Return [X, Y] of the center of cell containing provided text 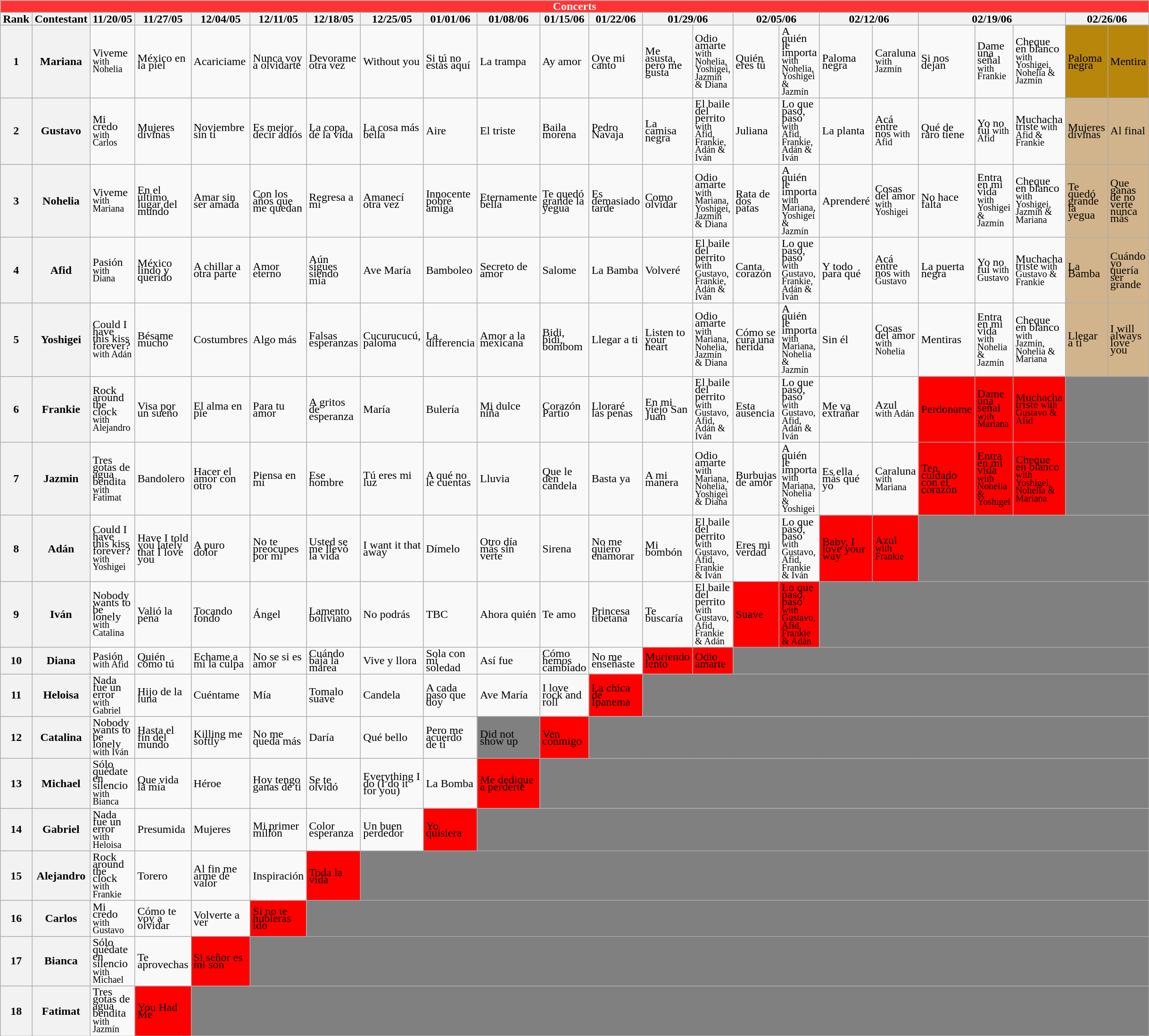
Everything I do (I do it for you) [392, 783]
Baila morena [564, 131]
Amor a la mexicana [508, 339]
Es ella más qué yo [846, 479]
La planta [846, 131]
Ten cuidado con el corazón [947, 479]
Gustavo [61, 131]
TBC [451, 614]
El alma en pie [221, 409]
Volverte a ver [221, 919]
Lo que pasó, pasó with Gustavo, Afid, Adán & Iván [800, 409]
Lo que pasó, pasó with Afid, Frankie, Adán & Iván [800, 131]
No me enseñaste [616, 660]
Dame una señal with Frankie [994, 61]
Nobody wants to be lonely with Catalina [112, 614]
Con los años que me quedan [278, 201]
02/05/06 [776, 19]
La differencia [451, 339]
Juliana [756, 131]
Hijo de la luna [163, 696]
Tres gotas de agua bendita with Jazmín [112, 1011]
16 [16, 919]
Corazón Partío [564, 409]
Cuándo baja la marea [334, 660]
Otro día más sin verte [508, 548]
Devorame otra vez [334, 61]
Lamento boliviano [334, 614]
Adán [61, 548]
6 [16, 409]
Toda la vida [334, 876]
12/11/05 [278, 19]
02/12/06 [869, 19]
Esta ausencia [756, 409]
No te preocupes por mí [278, 548]
I want it that away [392, 548]
Nada fue un error with Gabriel [112, 696]
Frankie [61, 409]
Lloraré las penas [616, 409]
Heloisa [61, 696]
Baby, I love your way [846, 548]
Nohelia [61, 201]
Cosas del amor with Yoshigei [896, 201]
Torero [163, 876]
Muchacha triste with Gustavo & Afid [1039, 409]
Lo que pasó, pasó with Gustavo, Afid, Frankie & Adán [800, 614]
A puro dolor [221, 548]
Si no te hubieras ido [278, 919]
Tú eres mi luz [392, 479]
Odio amarte with Mariana, Nohelia, Jazmín & Diana [713, 339]
El baile del perrito with Gustavo, Afid, Adán & Iván [713, 409]
Cheque en blanco with Yoshigei, Nohelia & Jazmín [1039, 61]
Ven conmigo [564, 737]
Mi credo with Gustavo [112, 919]
Pedro Navaja [616, 131]
Eres mi verdad [756, 548]
El baile del perrito with Afid, Frankie, Adán & Iván [713, 131]
Caraluna with Jazmín [896, 61]
Listen to your heart [668, 339]
Visa por un sueño [163, 409]
Alejandro [61, 876]
8 [16, 548]
Mi primer millón [278, 830]
Te aprovechas [163, 961]
Hacer el amor con otro [221, 479]
I will always love you [1128, 339]
Es demasiado tarde [616, 201]
Muchacha triste with Afid & Frankie [1039, 131]
Yo no fui with Afid [994, 131]
Quién cómo tú [163, 660]
Odio amarte with Mariana, Yoshigei, Jazmín & Diana [713, 201]
Me asusta, pero me gusta [668, 61]
Mujeres [221, 830]
Rock around the clock with Alejandro [112, 409]
Odio amarte [713, 660]
Lo que pasó, pasó with Gustavo, Afid, Frankie & Iván [800, 548]
17 [16, 961]
La cosa más bella [392, 131]
Daría [334, 737]
Un buen perdedor [392, 830]
02/26/06 [1107, 19]
Ahora quién [508, 614]
El triste [508, 131]
Inspiración [278, 876]
Nobody wants to be lonely with Iván [112, 737]
A quién le importa with Mariana, Yoshigei & Jazmín [800, 201]
Princesa tibetana [616, 614]
Noviembre sin ti [221, 131]
Me dedique a perderte [508, 783]
Mentira [1128, 61]
Quién eres tú [756, 61]
Tomalo suave [334, 696]
Iván [61, 614]
01/15/06 [564, 19]
A quién le importa with Nohelia, Yoshigei & Jazmín [800, 61]
Mi credo with Carlos [112, 131]
Costumbres [221, 339]
Mentiras [947, 339]
11/27/05 [163, 19]
Rank [16, 19]
Burbujas de amor [756, 479]
Al fin me arme de valor [221, 876]
01/29/06 [688, 19]
Piensa en mí [278, 479]
El baile del perrito with Gustavo, Frankie, Adán & Iván [713, 270]
Que le den candela [564, 479]
Mía [278, 696]
Sin él [846, 339]
Oye mi canto [616, 61]
Bianca [61, 961]
01/01/06 [451, 19]
Acá entre nos with Afid [896, 131]
Sólo quédate en silencio with Michael [112, 961]
Catalina [61, 737]
Aún sigues siendo mía [334, 270]
Secreto de amor [508, 270]
La chica de Ipanema [616, 696]
Sirena [564, 548]
Yo no fui with Gustavo [994, 270]
Cheque en blanco with Jazmín, Nohelia & Mariana [1039, 339]
A chillar a otra parte [221, 270]
Acariciame [221, 61]
Dame una señal with Mariana [994, 409]
12/18/05 [334, 19]
01/08/06 [508, 19]
La copa de la vida [334, 131]
Amar sin ser amada [221, 201]
Falsas esperanzas [334, 339]
Candela [392, 696]
12 [16, 737]
Nada fue un error with Heloisa [112, 830]
Presumida [163, 830]
Cucurucucú, paloma [392, 339]
Entra en mi vida with Nohelia & Jazmín [994, 339]
México lindo y querido [163, 270]
Héroe [221, 783]
El baile del perrito with Gustavo, Afid, Frankie & Iván [713, 548]
Bulería [451, 409]
02/19/06 [992, 19]
5 [16, 339]
Cuándo yo quería ser grande [1128, 270]
01/22/06 [616, 19]
11 [16, 696]
A mi manera [668, 479]
No hace falta [947, 201]
Lo que pasó, pasó with Gustavo, Frankie, Adán & Iván [800, 270]
Cómo se cura una herida [756, 339]
Aire [451, 131]
Mariana [61, 61]
Canta corazón [756, 270]
Amanecí otra vez [392, 201]
Carlos [61, 919]
Pasión with Afid [112, 660]
Innocente pobre amiga [451, 201]
4 [16, 270]
Rock around the clock with Frankie [112, 876]
Suave [756, 614]
Ese hombre [334, 479]
Como olvidar [668, 201]
Fatimat [61, 1011]
A gritos de esperanza [334, 409]
Cheque en blanco with Yoshigei, Nohelia & Mariana [1039, 479]
Ángel [278, 614]
Hoy tengo ganas de ti [278, 783]
Viveme with Nohelia [112, 61]
Te amo [564, 614]
Nunca voy a olvidarte [278, 61]
María [392, 409]
Se te olvidó [334, 783]
Viveme with Mariana [112, 201]
Gabriel [61, 830]
Rata de dos patas [756, 201]
La camisa negra [668, 131]
Acá entre nos with Gustavo [896, 270]
12/25/05 [392, 19]
No me quiero enamorar [616, 548]
Algo más [278, 339]
Cheque en blanco with Yoshigei, Jazmín & Mariana [1039, 201]
2 [16, 131]
Cosas del amor with Nohelia [896, 339]
Killing me softly [221, 737]
Yoshigei [61, 339]
Cómo hemos cambiado [564, 660]
15 [16, 876]
Que vida la mía [163, 783]
Yo quisiera [451, 830]
9 [16, 614]
Have I told you lately that I love you [163, 548]
Que ganas de no verte nunca más [1128, 201]
Si nos dejan [947, 61]
Regresa a mí [334, 201]
Me va extrañar [846, 409]
10 [16, 660]
Cómo te voy a olvidar [163, 919]
Michael [61, 783]
A quién le importa with Mariana, Nohelia & Yoshigei [800, 479]
Pasión with Diana [112, 270]
No me queda más [278, 737]
Caraluna with Mariana [896, 479]
Salome [564, 270]
En el último lugar del mundo [163, 201]
Cuéntame [221, 696]
Muriendo lento [668, 660]
La Bomba [451, 783]
Pero me acuerdo de ti [451, 737]
Hasta el fin del mundo [163, 737]
Amor eterno [278, 270]
No podrás [392, 614]
Could I have this kiss forever? with Yoshigei [112, 548]
Para tu amor [278, 409]
Qué bello [392, 737]
Bandolero [163, 479]
Es mejor decir adiós [278, 131]
Sola con mi soledad [451, 660]
Entra en mi vida with Yoshigei & Jazmín [994, 201]
Si señor es mi son [221, 961]
Dímelo [451, 548]
You Had Me [163, 1011]
Bésame mucho [163, 339]
Usted se me llevó la vida [334, 548]
Basta ya [616, 479]
La puerta negra [947, 270]
Muchacha triste with Gustavo & Frankie [1039, 270]
Afid [61, 270]
Valió la pena [163, 614]
3 [16, 201]
Volveré [668, 270]
Eternamente bella [508, 201]
Perdoname [947, 409]
México en la piel [163, 61]
14 [16, 830]
Y todo para qué [846, 270]
Echame a mi la culpa [221, 660]
Bamboleo [451, 270]
Diana [61, 660]
Así fue [508, 660]
En mi viejo San Juan [668, 409]
I love rock and roll [564, 696]
Odio amarte with Nohelia, Yoshigei, Jazmín & Diana [713, 61]
Lluvia [508, 479]
Did not show up [508, 737]
Si tú no estás aquí [451, 61]
A quién le importa with Mariana, Nohelia & Jazmín [800, 339]
Sólo quédate en silencio with Bianca [112, 783]
No se si es amor [278, 660]
Azul with Frankie [896, 548]
Azul with Adán [896, 409]
Bidi, bidi, bombom [564, 339]
Odio amarte with Mariana, Nohelia, Yoshigei & Diana [713, 479]
Tres gotas de agua bendita with Fatimat [112, 479]
18 [16, 1011]
Entra en mi vida with Nohelia & Yoshigei [994, 479]
Mi dulce niña [508, 409]
Al final [1128, 131]
Mi bombón [668, 548]
12/04/05 [221, 19]
Color esperanza [334, 830]
13 [16, 783]
Without you [392, 61]
A cada paso que doy [451, 696]
Te buscaría [668, 614]
Concerts [575, 7]
7 [16, 479]
Qué de raro tiene [947, 131]
1 [16, 61]
Vive y llora [392, 660]
El baile del perrito with Gustavo, Afid, Frankie & Adán [713, 614]
Tocando fondo [221, 614]
Ay amor [564, 61]
Contestant [61, 19]
La trampa [508, 61]
11/20/05 [112, 19]
Could I have this kiss forever? with Adán [112, 339]
Aprenderé [846, 201]
Jazmin [61, 479]
A qué no le cuentas [451, 479]
